For the text-containing cell, return its midpoint in [X, Y] coordinate format. 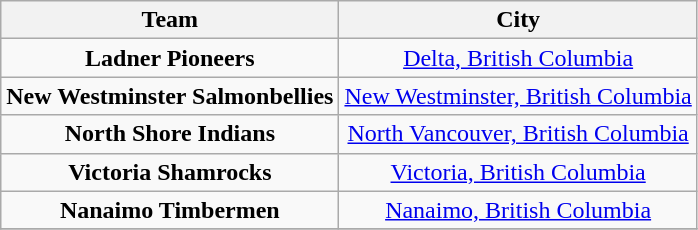
Victoria Shamrocks [170, 172]
Team [170, 20]
Victoria, British Columbia [518, 172]
Ladner Pioneers [170, 58]
Delta, British Columbia [518, 58]
North Vancouver, British Columbia [518, 134]
New Westminster, British Columbia [518, 96]
City [518, 20]
New Westminster Salmonbellies [170, 96]
Nanaimo, British Columbia [518, 210]
Nanaimo Timbermen [170, 210]
North Shore Indians [170, 134]
